Provide the [X, Y] coordinate of the cell's center where the given text is located.  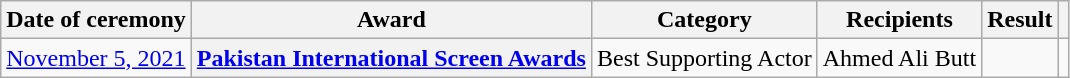
Result [1020, 20]
Recipients [899, 20]
Ahmed Ali Butt [899, 58]
November 5, 2021 [96, 58]
Best Supporting Actor [704, 58]
Award [391, 20]
Category [704, 20]
Date of ceremony [96, 20]
Pakistan International Screen Awards [391, 58]
